Find where the given text appears and provide that cell's center as [x, y] coordinate. 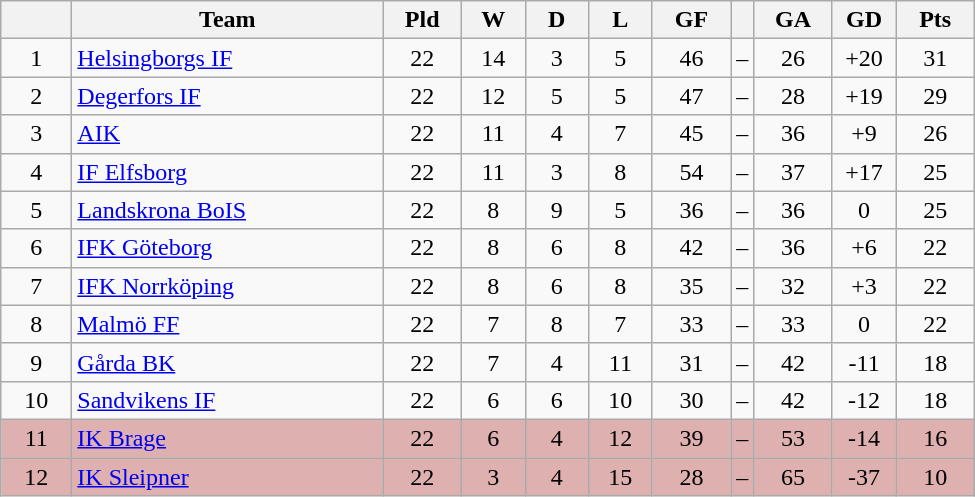
1 [36, 58]
IF Elfsborg [228, 172]
L [621, 20]
30 [692, 400]
Gårda BK [228, 362]
-37 [864, 477]
+20 [864, 58]
GF [692, 20]
+9 [864, 134]
32 [794, 286]
W [493, 20]
-14 [864, 438]
54 [692, 172]
+19 [864, 96]
39 [692, 438]
Degerfors IF [228, 96]
35 [692, 286]
Pts [936, 20]
GD [864, 20]
Landskrona BoIS [228, 210]
Helsingborgs IF [228, 58]
65 [794, 477]
IFK Norrköping [228, 286]
+6 [864, 248]
Team [228, 20]
IK Sleipner [228, 477]
IFK Göteborg [228, 248]
46 [692, 58]
Malmö FF [228, 324]
Pld [422, 20]
47 [692, 96]
AIK [228, 134]
53 [794, 438]
2 [36, 96]
37 [794, 172]
IK Brage [228, 438]
D [557, 20]
45 [692, 134]
-12 [864, 400]
15 [621, 477]
29 [936, 96]
Sandvikens IF [228, 400]
14 [493, 58]
GA [794, 20]
+3 [864, 286]
-11 [864, 362]
16 [936, 438]
+17 [864, 172]
